For the text-containing cell, return its midpoint in (x, y) coordinate format. 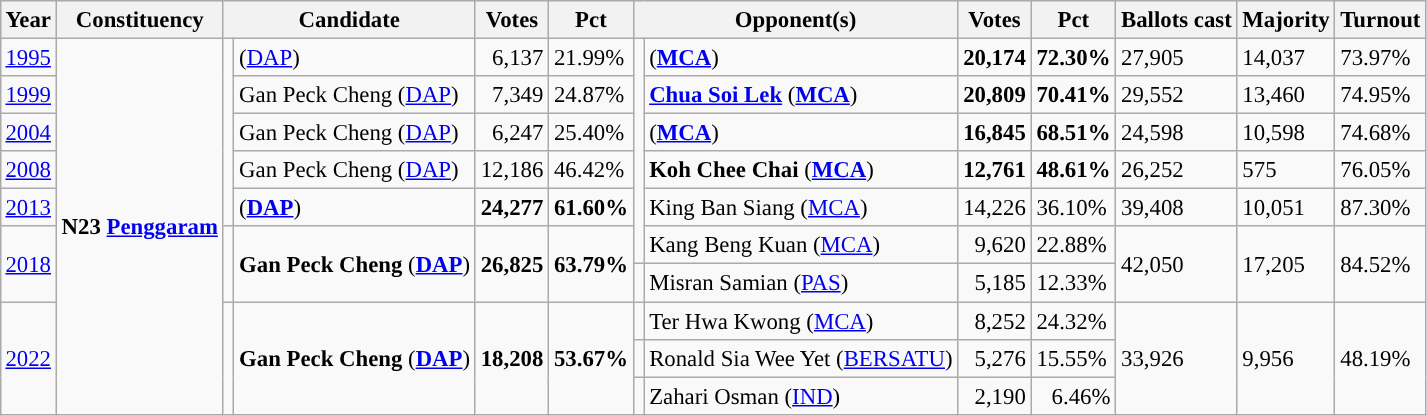
46.42% (592, 170)
Year (28, 20)
15.55% (1074, 358)
53.67% (592, 358)
6,247 (512, 133)
74.95% (1380, 95)
Koh Chee Chai (MCA) (801, 170)
Majority (1286, 20)
9,956 (1286, 358)
1995 (28, 57)
36.10% (1074, 208)
2022 (28, 358)
10,598 (1286, 133)
24,277 (512, 208)
72.30% (1074, 57)
Ronald Sia Wee Yet (BERSATU) (801, 358)
70.41% (1074, 95)
22.88% (1074, 245)
Candidate (349, 20)
Misran Samian (PAS) (801, 283)
16,845 (994, 133)
26,825 (512, 264)
Chua Soi Lek (MCA) (801, 95)
42,050 (1176, 264)
6,137 (512, 57)
74.68% (1380, 133)
6.46% (1074, 396)
14,226 (994, 208)
25.40% (592, 133)
Turnout (1380, 20)
29,552 (1176, 95)
2004 (28, 133)
73.97% (1380, 57)
17,205 (1286, 264)
2013 (28, 208)
Ter Hwa Kwong (MCA) (801, 321)
26,252 (1176, 170)
9,620 (994, 245)
1999 (28, 95)
21.99% (592, 57)
2,190 (994, 396)
N23 Penggaram (140, 226)
24.87% (592, 95)
68.51% (1074, 133)
5,185 (994, 283)
2018 (28, 264)
14,037 (1286, 57)
10,051 (1286, 208)
48.61% (1074, 170)
24,598 (1176, 133)
5,276 (994, 358)
Ballots cast (1176, 20)
7,349 (512, 95)
39,408 (1176, 208)
Zahari Osman (IND) (801, 396)
Opponent(s) (796, 20)
63.79% (592, 264)
61.60% (592, 208)
48.19% (1380, 358)
76.05% (1380, 170)
87.30% (1380, 208)
8,252 (994, 321)
King Ban Siang (MCA) (801, 208)
20,809 (994, 95)
12,761 (994, 170)
12.33% (1074, 283)
Kang Beng Kuan (MCA) (801, 245)
27,905 (1176, 57)
24.32% (1074, 321)
2008 (28, 170)
12,186 (512, 170)
33,926 (1176, 358)
18,208 (512, 358)
575 (1286, 170)
Constituency (140, 20)
13,460 (1286, 95)
84.52% (1380, 264)
20,174 (994, 57)
